Extract the [X, Y] coordinate from the center of the cell holding the provided text.  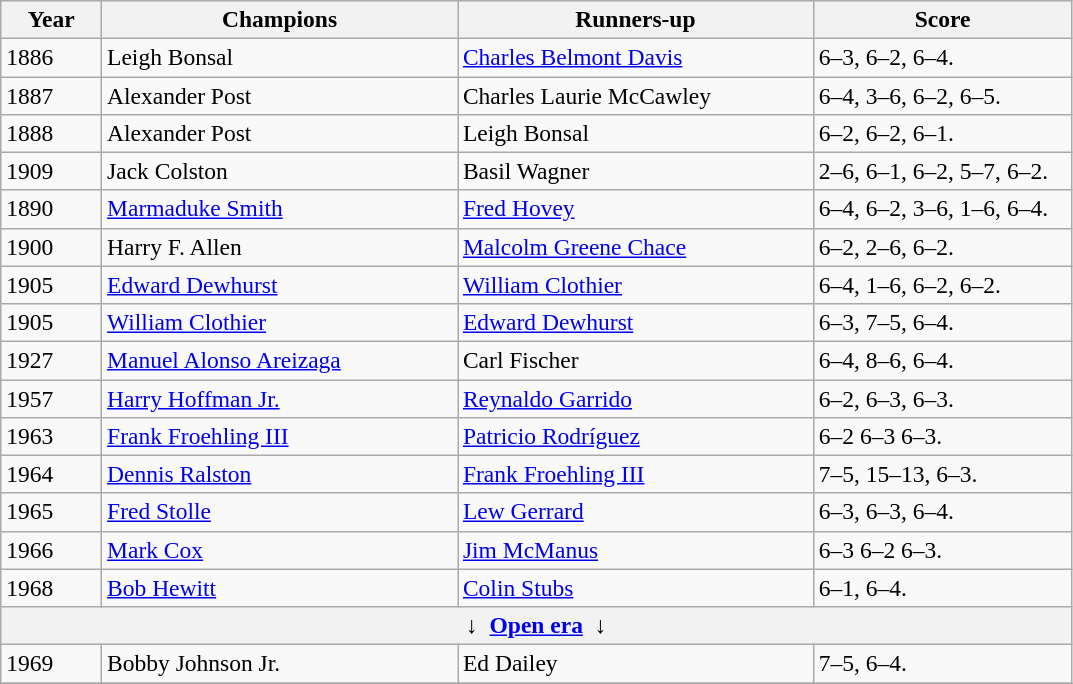
Harry F. Allen [280, 247]
Reynaldo Garrido [636, 398]
1965 [52, 512]
Lew Gerrard [636, 512]
Mark Cox [280, 550]
1909 [52, 171]
Champions [280, 19]
6–4, 8–6, 6–4. [942, 360]
Year [52, 19]
1900 [52, 247]
1966 [52, 550]
Bob Hewitt [280, 588]
6–3, 6–3, 6–4. [942, 512]
↓ Open era ↓ [536, 625]
Charles Belmont Davis [636, 57]
1887 [52, 95]
Colin Stubs [636, 588]
Manuel Alonso Areizaga [280, 360]
6–3, 6–2, 6–4. [942, 57]
6–3 6–2 6–3. [942, 550]
1963 [52, 436]
1969 [52, 663]
Malcolm Greene Chace [636, 247]
Jim McManus [636, 550]
Basil Wagner [636, 171]
1964 [52, 474]
Marmaduke Smith [280, 209]
Score [942, 19]
6–3, 7–5, 6–4. [942, 322]
6–4, 3–6, 6–2, 6–5. [942, 95]
Patricio Rodríguez [636, 436]
7–5, 6–4. [942, 663]
7–5, 15–13, 6–3. [942, 474]
Carl Fischer [636, 360]
Harry Hoffman Jr. [280, 398]
1890 [52, 209]
Runners-up [636, 19]
6–4, 6–2, 3–6, 1–6, 6–4. [942, 209]
1927 [52, 360]
6–2, 2–6, 6–2. [942, 247]
1957 [52, 398]
6–2 6–3 6–3. [942, 436]
1968 [52, 588]
Fred Stolle [280, 512]
Charles Laurie McCawley [636, 95]
6–4, 1–6, 6–2, 6–2. [942, 285]
1886 [52, 57]
6–1, 6–4. [942, 588]
6–2, 6–2, 6–1. [942, 133]
Ed Dailey [636, 663]
Dennis Ralston [280, 474]
Jack Colston [280, 171]
2–6, 6–1, 6–2, 5–7, 6–2. [942, 171]
Bobby Johnson Jr. [280, 663]
1888 [52, 133]
Fred Hovey [636, 209]
6–2, 6–3, 6–3. [942, 398]
